Pinpoint the cell where the given text exists, returning its (X, Y) midpoint coordinate. 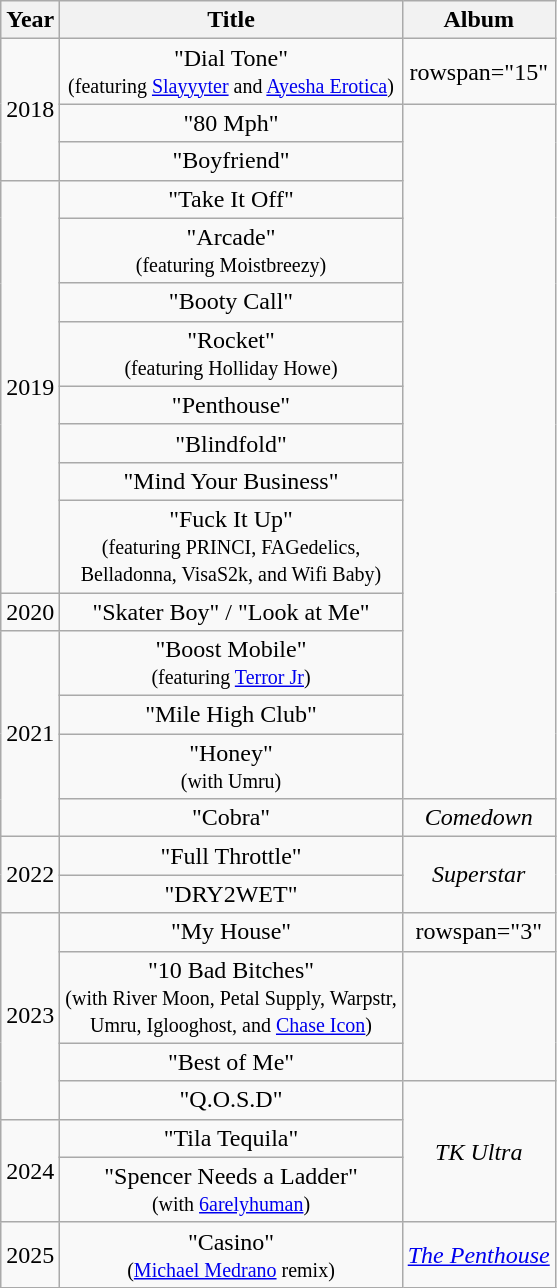
"Arcade"(featuring Moistbreezy) (231, 250)
"Dial Tone"(featuring Slayyyter and Ayesha Erotica) (231, 72)
2023 (30, 1016)
rowspan="3" (478, 932)
"Spencer Needs a Ladder"(with 6arelyhuman) (231, 1190)
rowspan="15" (478, 72)
Title (231, 20)
2025 (30, 1254)
"Blindfold" (231, 443)
"Booty Call" (231, 302)
"Skater Boy" / "Look at Me" (231, 611)
The Penthouse (478, 1254)
"Boost Mobile"(featuring Terror Jr) (231, 664)
TK Ultra (478, 1152)
"Cobra" (231, 818)
2020 (30, 611)
"Rocket"(featuring Holliday Howe) (231, 354)
2018 (30, 110)
Comedown (478, 818)
2021 (30, 734)
"Q.O.S.D" (231, 1100)
"Tila Tequila" (231, 1138)
2024 (30, 1170)
"Take It Off" (231, 199)
"DRY2WET" (231, 894)
"Fuck It Up"(featuring PRINCI, FAGedelics,Belladonna, VisaS2k, and Wifi Baby) (231, 546)
"80 Mph" (231, 123)
"10 Bad Bitches"(with River Moon, Petal Supply, Warpstr, Umru, Iglooghost, and Chase Icon) (231, 997)
"Penthouse" (231, 405)
"Mind Your Business" (231, 481)
Year (30, 20)
"Best of Me" (231, 1062)
Superstar (478, 875)
"Boyfriend" (231, 161)
"My House" (231, 932)
Album (478, 20)
"Honey"(with Umru) (231, 766)
"Mile High Club" (231, 715)
"Full Throttle" (231, 856)
2019 (30, 386)
2022 (30, 875)
"Casino"(Michael Medrano remix) (231, 1254)
